Find where the given text appears and provide that cell's center as [X, Y] coordinate. 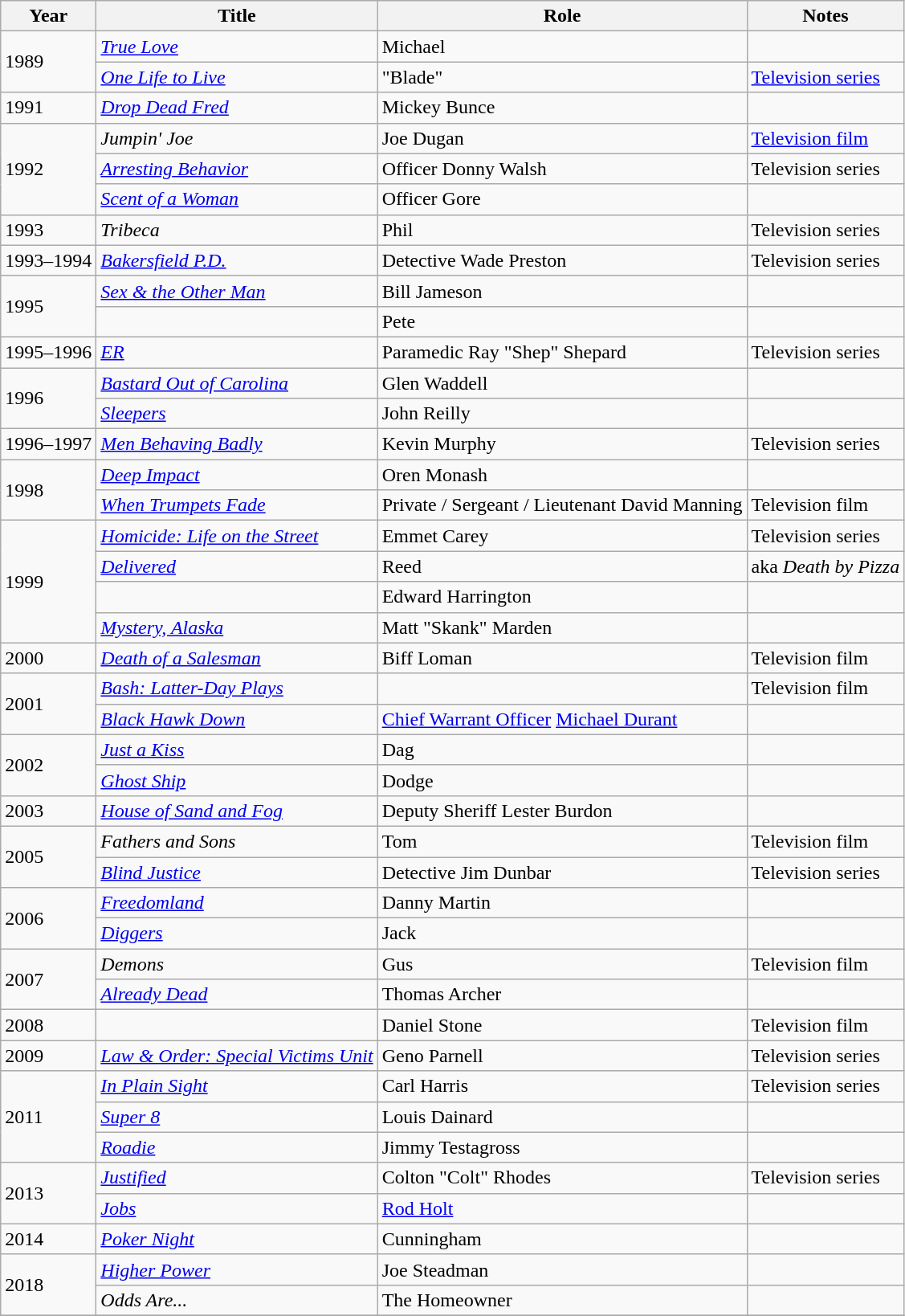
In Plain Sight [237, 1086]
Kevin Murphy [562, 444]
Edward Harrington [562, 597]
Thomas Archer [562, 995]
Pete [562, 321]
Fathers and Sons [237, 841]
aka Death by Pizza [826, 566]
2002 [48, 765]
1996–1997 [48, 444]
Tribeca [237, 230]
Dag [562, 750]
Poker Night [237, 1239]
Demons [237, 964]
1995 [48, 306]
Bakersfield P.D. [237, 260]
Jobs [237, 1208]
1998 [48, 490]
Louis Dainard [562, 1117]
2008 [48, 1025]
Daniel Stone [562, 1025]
Bill Jameson [562, 291]
Chief Warrant Officer Michael Durant [562, 719]
Rod Holt [562, 1208]
Bastard Out of Carolina [237, 383]
Gus [562, 964]
Delivered [237, 566]
2000 [48, 658]
1993–1994 [48, 260]
Higher Power [237, 1269]
ER [237, 352]
Private / Sergeant / Lieutenant David Manning [562, 505]
Ghost Ship [237, 780]
Dodge [562, 780]
Jimmy Testagross [562, 1147]
Jumpin' Joe [237, 138]
2005 [48, 856]
Sleepers [237, 414]
Geno Parnell [562, 1056]
Danny Martin [562, 903]
1995–1996 [48, 352]
Jack [562, 934]
Scent of a Woman [237, 199]
1989 [48, 62]
2001 [48, 704]
Reed [562, 566]
Role [562, 16]
True Love [237, 47]
Joe Steadman [562, 1269]
1996 [48, 398]
When Trumpets Fade [237, 505]
Freedomland [237, 903]
Paramedic Ray "Shep" Shepard [562, 352]
2014 [48, 1239]
One Life to Live [237, 77]
Matt "Skank" Marden [562, 627]
2013 [48, 1193]
Oren Monash [562, 475]
Phil [562, 230]
2006 [48, 918]
Men Behaving Badly [237, 444]
Law & Order: Special Victims Unit [237, 1056]
Just a Kiss [237, 750]
Joe Dugan [562, 138]
Biff Loman [562, 658]
Carl Harris [562, 1086]
Detective Jim Dunbar [562, 872]
Colton "Colt" Rhodes [562, 1178]
Mystery, Alaska [237, 627]
Officer Donny Walsh [562, 169]
1993 [48, 230]
Tom [562, 841]
House of Sand and Fog [237, 811]
Michael [562, 47]
Emmet Carey [562, 536]
2003 [48, 811]
1999 [48, 582]
Bash: Latter-Day Plays [237, 689]
John Reilly [562, 414]
Mickey Bunce [562, 108]
2018 [48, 1285]
2007 [48, 979]
Super 8 [237, 1117]
Death of a Salesman [237, 658]
Year [48, 16]
Sex & the Other Man [237, 291]
Officer Gore [562, 199]
Diggers [237, 934]
Deep Impact [237, 475]
Drop Dead Fred [237, 108]
Odds Are... [237, 1300]
Title [237, 16]
2009 [48, 1056]
The Homeowner [562, 1300]
1992 [48, 169]
Cunningham [562, 1239]
1991 [48, 108]
2011 [48, 1117]
"Blade" [562, 77]
Notes [826, 16]
Justified [237, 1178]
Already Dead [237, 995]
Detective Wade Preston [562, 260]
Black Hawk Down [237, 719]
Arresting Behavior [237, 169]
Homicide: Life on the Street [237, 536]
Blind Justice [237, 872]
Roadie [237, 1147]
Glen Waddell [562, 383]
Deputy Sheriff Lester Burdon [562, 811]
